Capture the cell that displays the provided text and extract its [X, Y] central coordinate. 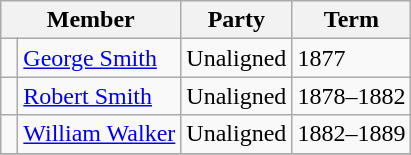
Party [236, 20]
Term [352, 20]
Robert Smith [100, 96]
Member [91, 20]
George Smith [100, 58]
1877 [352, 58]
1878–1882 [352, 96]
1882–1889 [352, 134]
William Walker [100, 134]
